Return (x, y) of the center of cell containing provided text 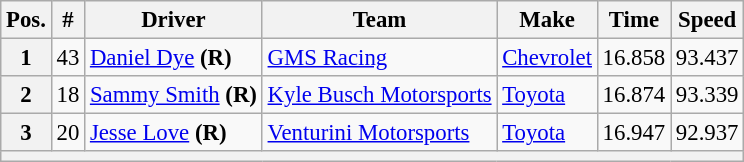
16.874 (634, 95)
Chevrolet (547, 58)
16.947 (634, 133)
GMS Racing (380, 58)
Make (547, 20)
3 (26, 133)
93.339 (708, 95)
93.437 (708, 58)
Sammy Smith (R) (174, 95)
Driver (174, 20)
Pos. (26, 20)
Speed (708, 20)
92.937 (708, 133)
Kyle Busch Motorsports (380, 95)
Time (634, 20)
43 (68, 58)
1 (26, 58)
18 (68, 95)
20 (68, 133)
Daniel Dye (R) (174, 58)
16.858 (634, 58)
# (68, 20)
Venturini Motorsports (380, 133)
2 (26, 95)
Jesse Love (R) (174, 133)
Team (380, 20)
